Extract the [x, y] coordinate from the center of the cell holding the provided text.  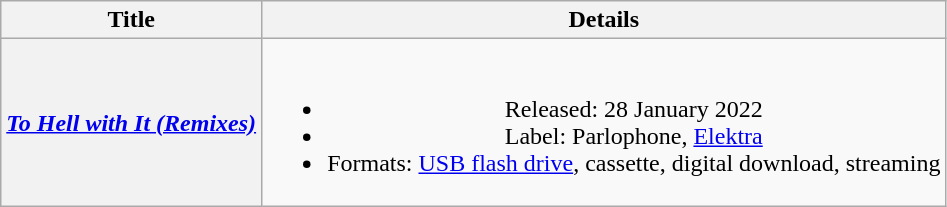
Details [604, 20]
To Hell with It (Remixes) [132, 122]
Title [132, 20]
Released: 28 January 2022Label: Parlophone, ElektraFormats: USB flash drive, cassette, digital download, streaming [604, 122]
